Detect which cell encompasses the target text, then output its (X, Y) center coordinate. 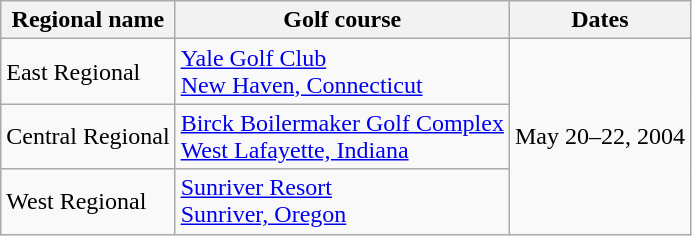
West Regional (88, 202)
Central Regional (88, 136)
Sunriver ResortSunriver, Oregon (342, 202)
Regional name (88, 20)
Yale Golf ClubNew Haven, Connecticut (342, 72)
Birck Boilermaker Golf ComplexWest Lafayette, Indiana (342, 136)
Dates (600, 20)
May 20–22, 2004 (600, 136)
East Regional (88, 72)
Golf course (342, 20)
